For the text-containing cell, return its midpoint in (X, Y) coordinate format. 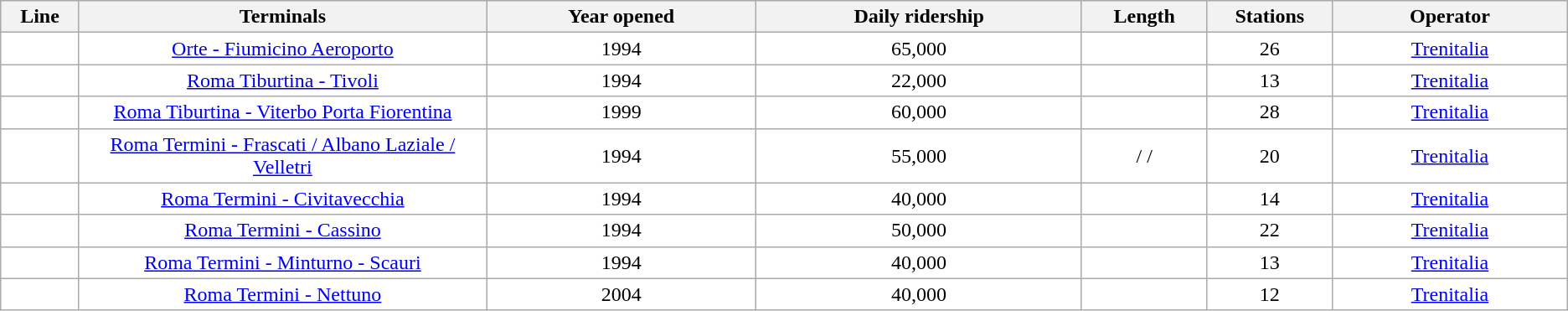
Daily ridership (920, 17)
Roma Termini - Nettuno (282, 294)
50,000 (920, 231)
22,000 (920, 80)
2004 (622, 294)
55,000 (920, 156)
14 (1270, 199)
Roma Tiburtina - Viterbo Porta Fiorentina (282, 112)
26 (1270, 49)
Length (1144, 17)
20 (1270, 156)
28 (1270, 112)
Orte - Fiumicino Aeroporto (282, 49)
Stations (1270, 17)
1999 (622, 112)
Roma Tiburtina - Tivoli (282, 80)
22 (1270, 231)
Line (40, 17)
60,000 (920, 112)
Roma Termini - Cassino (282, 231)
Roma Termini - Minturno - Scauri (282, 262)
Terminals (282, 17)
Operator (1451, 17)
/ / (1144, 156)
Roma Termini - Frascati / Albano Laziale / Velletri (282, 156)
Year opened (622, 17)
12 (1270, 294)
Roma Termini - Civitavecchia (282, 199)
65,000 (920, 49)
